For the text-containing cell, return its midpoint in (X, Y) coordinate format. 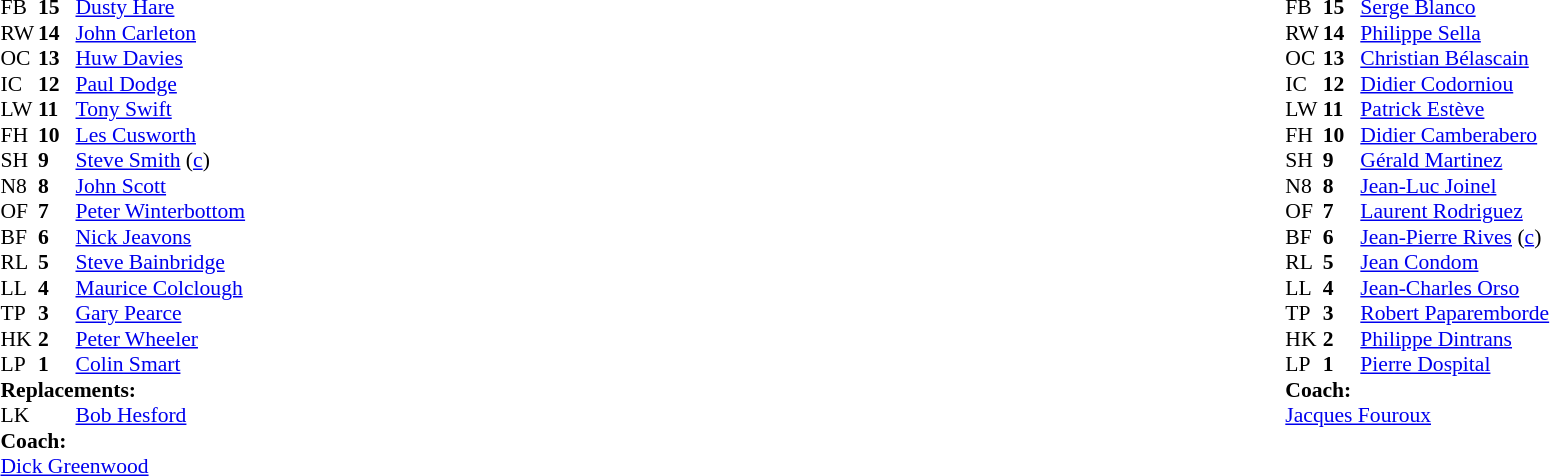
John Scott (161, 186)
Huw Davies (161, 59)
Steve Smith (c) (161, 161)
John Carleton (161, 33)
Patrick Estève (1454, 109)
Peter Winterbottom (161, 211)
Nick Jeavons (161, 237)
Gary Pearce (161, 313)
Jean-Luc Joinel (1454, 186)
Jacques Fouroux (1417, 415)
Bob Hesford (161, 415)
Replacements: (122, 390)
Paul Dodge (161, 84)
Steve Bainbridge (161, 263)
Christian Bélascain (1454, 59)
Les Cusworth (161, 135)
Colin Smart (161, 365)
LK (19, 415)
Peter Wheeler (161, 339)
Jean-Pierre Rives (c) (1454, 237)
Tony Swift (161, 109)
Didier Camberabero (1454, 135)
Jean-Charles Orso (1454, 288)
Didier Codorniou (1454, 84)
Robert Paparemborde (1454, 313)
Laurent Rodriguez (1454, 211)
Jean Condom (1454, 263)
Philippe Dintrans (1454, 339)
Gérald Martinez (1454, 161)
Philippe Sella (1454, 33)
Maurice Colclough (161, 288)
Pierre Dospital (1454, 365)
